Determine the [X, Y] coordinate at the center of the cell enclosing the given text.  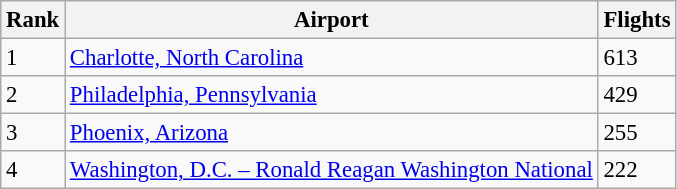
Philadelphia, Pennsylvania [332, 95]
222 [637, 170]
613 [637, 58]
Airport [332, 20]
429 [637, 95]
2 [33, 95]
Washington, D.C. – Ronald Reagan Washington National [332, 170]
Rank [33, 20]
Charlotte, North Carolina [332, 58]
255 [637, 133]
Phoenix, Arizona [332, 133]
4 [33, 170]
3 [33, 133]
1 [33, 58]
Flights [637, 20]
